For the text-containing cell, return its midpoint in [X, Y] coordinate format. 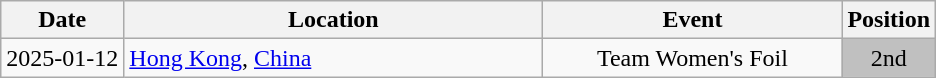
Team Women's Foil [692, 58]
2025-01-12 [62, 58]
Hong Kong, China [334, 58]
Location [334, 20]
Position [889, 20]
2nd [889, 58]
Event [692, 20]
Date [62, 20]
